For the text-containing cell, return its midpoint in [x, y] coordinate format. 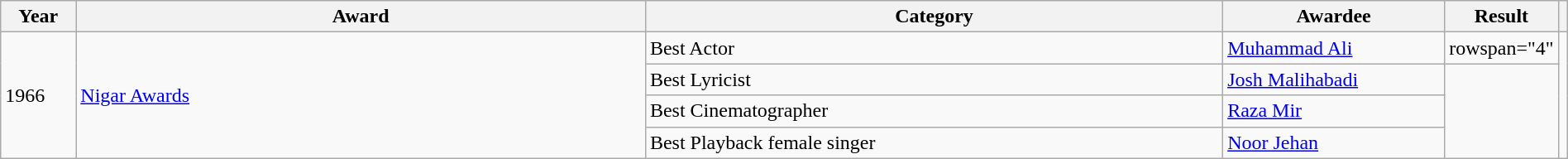
Awardee [1334, 17]
Best Lyricist [934, 79]
1966 [38, 95]
Best Playback female singer [934, 142]
Category [934, 17]
Muhammad Ali [1334, 48]
rowspan="4" [1502, 48]
Josh Malihabadi [1334, 79]
Year [38, 17]
Raza Mir [1334, 111]
Award [361, 17]
Best Cinematographer [934, 111]
Nigar Awards [361, 95]
Noor Jehan [1334, 142]
Result [1502, 17]
Best Actor [934, 48]
